Return the (X, Y) coordinate for the center point of the cell that contains the specified text.  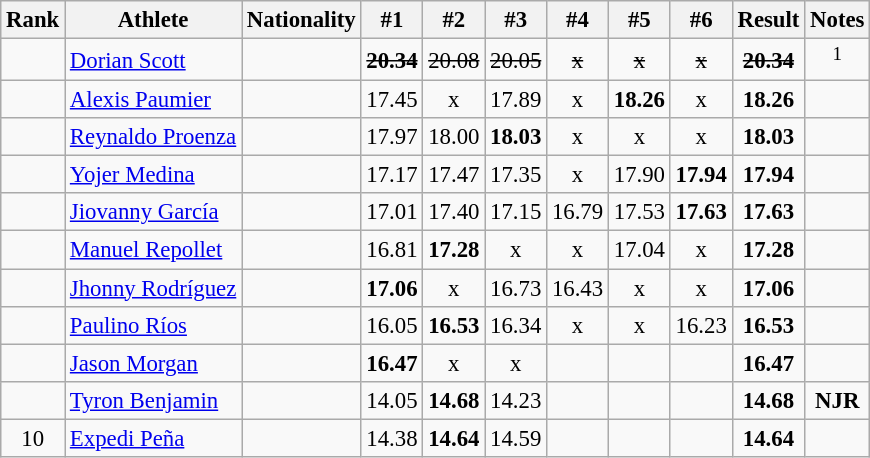
NJR (838, 400)
16.23 (701, 325)
20.05 (516, 60)
17.90 (639, 175)
17.35 (516, 175)
14.59 (516, 438)
Notes (838, 20)
20.08 (454, 60)
Result (768, 20)
17.45 (392, 100)
1 (838, 60)
16.34 (516, 325)
Jiovanny García (154, 213)
Jhonny Rodríguez (154, 288)
17.89 (516, 100)
17.47 (454, 175)
#4 (578, 20)
14.23 (516, 400)
#6 (701, 20)
14.38 (392, 438)
14.05 (392, 400)
Athlete (154, 20)
16.73 (516, 288)
#3 (516, 20)
Tyron Benjamin (154, 400)
Alexis Paumier (154, 100)
17.40 (454, 213)
17.97 (392, 137)
16.79 (578, 213)
#5 (639, 20)
Expedi Peña (154, 438)
Jason Morgan (154, 363)
16.43 (578, 288)
17.04 (639, 250)
Reynaldo Proenza (154, 137)
17.53 (639, 213)
10 (33, 438)
Paulino Ríos (154, 325)
16.81 (392, 250)
#1 (392, 20)
17.01 (392, 213)
#2 (454, 20)
Yojer Medina (154, 175)
18.00 (454, 137)
17.17 (392, 175)
Nationality (302, 20)
Dorian Scott (154, 60)
16.05 (392, 325)
17.15 (516, 213)
Rank (33, 20)
Manuel Repollet (154, 250)
